Find where the given text appears and provide that cell's center as (x, y) coordinate. 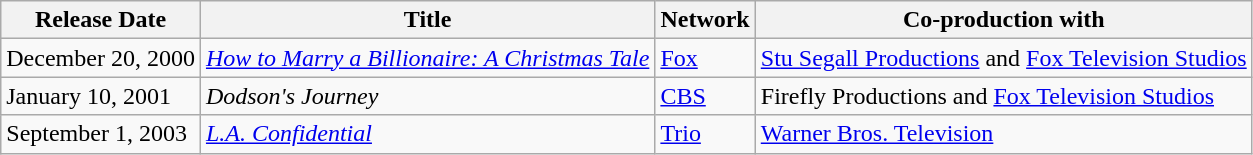
Stu Segall Productions and Fox Television Studios (1004, 58)
Warner Bros. Television (1004, 134)
Dodson's Journey (427, 96)
Release Date (101, 20)
Trio (705, 134)
CBS (705, 96)
Fox (705, 58)
L.A. Confidential (427, 134)
Title (427, 20)
September 1, 2003 (101, 134)
January 10, 2001 (101, 96)
Firefly Productions and Fox Television Studios (1004, 96)
Co-production with (1004, 20)
How to Marry a Billionaire: A Christmas Tale (427, 58)
Network (705, 20)
December 20, 2000 (101, 58)
